Output the [X, Y] coordinate of the center of the cell containing the given text.  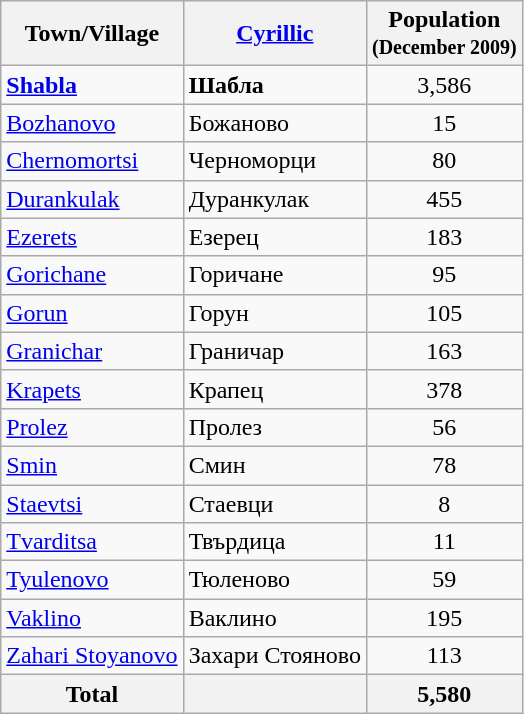
Cyrillic [274, 34]
Горун [274, 313]
59 [444, 580]
195 [444, 618]
163 [444, 351]
Божаново [274, 123]
Zahari Stoyanovo [92, 656]
Дуранкулак [274, 199]
Черноморци [274, 161]
Krapets [92, 389]
11 [444, 542]
Пролез [274, 427]
15 [444, 123]
105 [444, 313]
Стаевци [274, 503]
Твърдица [274, 542]
Граничар [274, 351]
Town/Village [92, 34]
Tyulenovo [92, 580]
56 [444, 427]
Vaklino [92, 618]
378 [444, 389]
Smin [92, 465]
Смин [274, 465]
Шабла [274, 85]
95 [444, 275]
Крапец [274, 389]
3,586 [444, 85]
Total [92, 694]
Durankulak [92, 199]
Тюленово [274, 580]
Granichar [92, 351]
183 [444, 237]
Prolez [92, 427]
Gorichane [92, 275]
Staevtsi [92, 503]
78 [444, 465]
Shabla [92, 85]
113 [444, 656]
5,580 [444, 694]
455 [444, 199]
Gorun [92, 313]
Горичане [274, 275]
Ezerets [92, 237]
Езерец [274, 237]
80 [444, 161]
8 [444, 503]
Tvarditsa [92, 542]
Bozhanovo [92, 123]
Захари Стояново [274, 656]
Ваклино [274, 618]
Population(December 2009) [444, 34]
Chernomortsi [92, 161]
